From the cell containing the given text, extract its center point as [X, Y] coordinate. 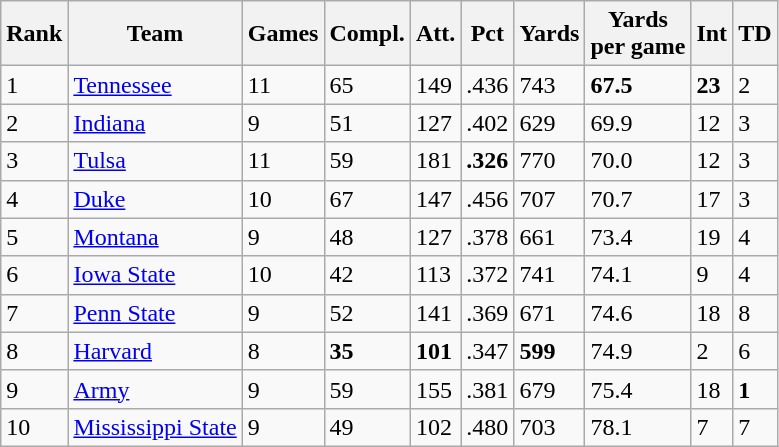
Rank [34, 34]
113 [435, 275]
155 [435, 389]
.326 [488, 161]
17 [712, 199]
TD [755, 34]
19 [712, 237]
.402 [488, 123]
Duke [155, 199]
Team [155, 34]
67.5 [638, 85]
149 [435, 85]
743 [550, 85]
.456 [488, 199]
629 [550, 123]
.381 [488, 389]
Yardsper game [638, 34]
102 [435, 427]
741 [550, 275]
.436 [488, 85]
48 [367, 237]
.372 [488, 275]
70.7 [638, 199]
42 [367, 275]
65 [367, 85]
679 [550, 389]
147 [435, 199]
Int [712, 34]
Montana [155, 237]
Tennessee [155, 85]
23 [712, 85]
Harvard [155, 351]
.480 [488, 427]
599 [550, 351]
73.4 [638, 237]
Yards [550, 34]
770 [550, 161]
101 [435, 351]
703 [550, 427]
Pct [488, 34]
Tulsa [155, 161]
141 [435, 313]
661 [550, 237]
74.6 [638, 313]
49 [367, 427]
Games [283, 34]
Iowa State [155, 275]
.347 [488, 351]
Att. [435, 34]
78.1 [638, 427]
707 [550, 199]
5 [34, 237]
75.4 [638, 389]
69.9 [638, 123]
Mississippi State [155, 427]
.378 [488, 237]
671 [550, 313]
Penn State [155, 313]
74.9 [638, 351]
Indiana [155, 123]
.369 [488, 313]
181 [435, 161]
51 [367, 123]
Compl. [367, 34]
74.1 [638, 275]
70.0 [638, 161]
Army [155, 389]
52 [367, 313]
35 [367, 351]
67 [367, 199]
